Pinpoint the cell where the given text exists, returning its (X, Y) midpoint coordinate. 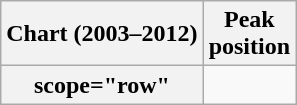
Chart (2003–2012) (102, 34)
Peakposition (249, 34)
scope="row" (102, 85)
